Scan for the cell matching the given text and deliver its (x, y) coordinate at center. 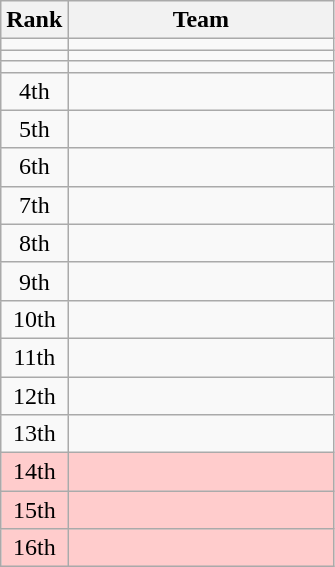
14th (34, 472)
6th (34, 167)
Rank (34, 20)
15th (34, 510)
12th (34, 395)
7th (34, 205)
9th (34, 281)
4th (34, 91)
16th (34, 548)
8th (34, 243)
10th (34, 319)
5th (34, 129)
Team (201, 20)
11th (34, 357)
13th (34, 434)
